Output the [X, Y] coordinate of the center of the cell containing the given text.  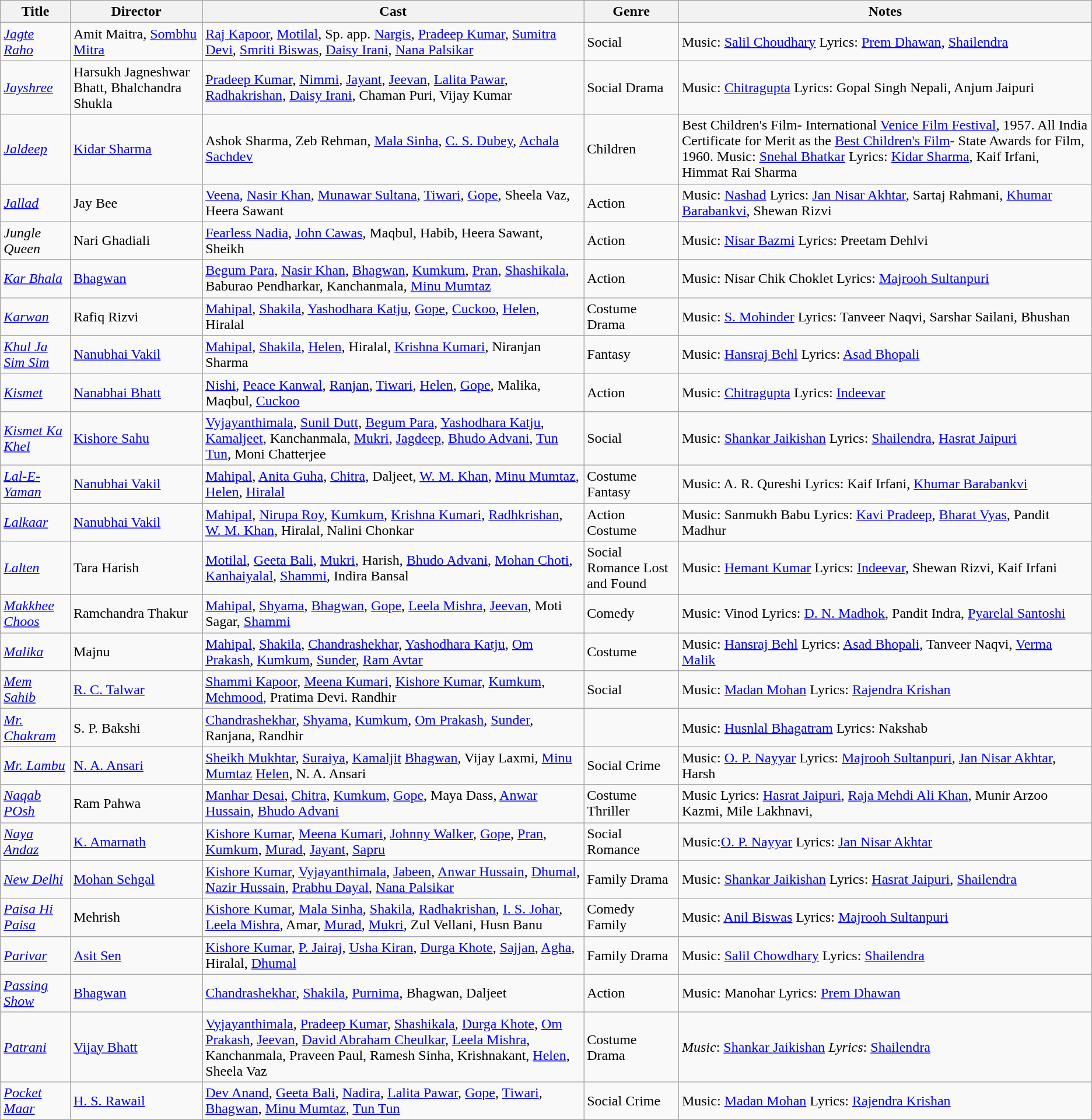
Music: Nisar Chik Choklet Lyrics: Majrooh Sultanpuri [885, 279]
New Delhi [36, 880]
Amit Maitra, Sombhu Mitra [136, 42]
H. S. Rawail [136, 1100]
Begum Para, Nasir Khan, Bhagwan, Kumkum, Pran, Shashikala, Baburao Pendharkar, Kanchanmala, Minu Mumtaz [393, 279]
Kishore Sahu [136, 438]
Cast [393, 12]
Lalkaar [36, 521]
Mahipal, Anita Guha, Chitra, Daljeet, W. M. Khan, Minu Mumtaz, Helen, Hiralal [393, 484]
Manhar Desai, Chitra, Kumkum, Gope, Maya Dass, Anwar Hussain, Bhudo Advani [393, 804]
Fearless Nadia, John Cawas, Maqbul, Habib, Heera Sawant, Sheikh [393, 240]
Mr. Chakram [36, 728]
Music: Chitragupta Lyrics: Gopal Singh Nepali, Anjum Jaipuri [885, 87]
Music Lyrics: Hasrat Jaipuri, Raja Mehdi Ali Khan, Munir Arzoo Kazmi, Mile Lakhnavi, [885, 804]
Music: Shankar Jaikishan Lyrics: Shailendra, Hasrat Jaipuri [885, 438]
Music: S. Mohinder Lyrics: Tanveer Naqvi, Sarshar Sailani, Bhushan [885, 316]
Pocket Maar [36, 1100]
Mohan Sehgal [136, 880]
Nishi, Peace Kanwal, Ranjan, Tiwari, Helen, Gope, Malika, Maqbul, Cuckoo [393, 392]
Comedy [631, 614]
Dev Anand, Geeta Bali, Nadira, Lalita Pawar, Gope, Tiwari, Bhagwan, Minu Mumtaz, Tun Tun [393, 1100]
Khul Ja Sim Sim [36, 355]
Music: A. R. Qureshi Lyrics: Kaif Irfani, Khumar Barabankvi [885, 484]
Title [36, 12]
Music: Hansraj Behl Lyrics: Asad Bhopali [885, 355]
Raj Kapoor, Motilal, Sp. app. Nargis, Pradeep Kumar, Sumitra Devi, Smriti Biswas, Daisy Irani, Nana Palsikar [393, 42]
Naya Andaz [36, 841]
Director [136, 12]
Kishore Kumar, Mala Sinha, Shakila, Radhakrishan, I. S. Johar, Leela Mishra, Amar, Murad, Mukri, Zul Vellani, Husn Banu [393, 917]
Nari Ghadiali [136, 240]
Lalten [36, 568]
Music: Salil Choudhary Lyrics: Prem Dhawan, Shailendra [885, 42]
Kishore Kumar, Vyjayanthimala, Jabeen, Anwar Hussain, Dhumal, Nazir Hussain, Prabhu Dayal, Nana Palsikar [393, 880]
Kishore Kumar, Meena Kumari, Johnny Walker, Gope, Pran, Kumkum, Murad, Jayant, Sapru [393, 841]
Genre [631, 12]
Music: Hemant Kumar Lyrics: Indeevar, Shewan Rizvi, Kaif Irfani [885, 568]
Music: Shankar Jaikishan Lyrics: Shailendra [885, 1046]
Mahipal, Shakila, Yashodhara Katju, Gope, Cuckoo, Helen, Hiralal [393, 316]
Chandrashekhar, Shyama, Kumkum, Om Prakash, Sunder, Ranjana, Randhir [393, 728]
Ashok Sharma, Zeb Rehman, Mala Sinha, C. S. Dubey, Achala Sachdev [393, 149]
Harsukh Jagneshwar Bhatt, Bhalchandra Shukla [136, 87]
Kidar Sharma [136, 149]
Costume Fantasy [631, 484]
Chandrashekhar, Shakila, Purnima, Bhagwan, Daljeet [393, 993]
Music: Hansraj Behl Lyrics: Asad Bhopali, Tanveer Naqvi, Verma Malik [885, 652]
Tara Harish [136, 568]
Children [631, 149]
Kismet Ka Khel [36, 438]
Music: Anil Biswas Lyrics: Majrooh Sultanpuri [885, 917]
Majnu [136, 652]
Vyjayanthimala, Sunil Dutt, Begum Para, Yashodhara Katju, Kamaljeet, Kanchanmala, Mukri, Jagdeep, Bhudo Advani, Tun Tun, Moni Chatterjee [393, 438]
Comedy Family [631, 917]
S. P. Bakshi [136, 728]
Mehrish [136, 917]
Jay Bee [136, 203]
Passing Show [36, 993]
Music: Manohar Lyrics: Prem Dhawan [885, 993]
Music: Sanmukh Babu Lyrics: Kavi Pradeep, Bharat Vyas, Pandit Madhur [885, 521]
N. A. Ansari [136, 765]
Social Romance Lost and Found [631, 568]
Mahipal, Shyama, Bhagwan, Gope, Leela Mishra, Jeevan, Moti Sagar, Shammi [393, 614]
Music:O. P. Nayyar Lyrics: Jan Nisar Akhtar [885, 841]
Mahipal, Nirupa Roy, Kumkum, Krishna Kumari, Radhkrishan, W. M. Khan, Hiralal, Nalini Chonkar [393, 521]
Ram Pahwa [136, 804]
Nanabhai Bhatt [136, 392]
Motilal, Geeta Bali, Mukri, Harish, Bhudo Advani, Mohan Choti, Kanhaiyalal, Shammi, Indira Bansal [393, 568]
Music: Salil Chowdhary Lyrics: Shailendra [885, 956]
Jallad [36, 203]
Rafiq Rizvi [136, 316]
Patrani [36, 1046]
Paisa Hi Paisa [36, 917]
Ramchandra Thakur [136, 614]
Shammi Kapoor, Meena Kumari, Kishore Kumar, Kumkum, Mehmood, Pratima Devi. Randhir [393, 689]
Asit Sen [136, 956]
Kismet [36, 392]
Malika [36, 652]
Social Romance [631, 841]
Music: Shankar Jaikishan Lyrics: Hasrat Jaipuri, Shailendra [885, 880]
Kar Bhala [36, 279]
Music: Husnlal Bhagatram Lyrics: Nakshab [885, 728]
Music: Nashad Lyrics: Jan Nisar Akhtar, Sartaj Rahmani, Khumar Barabankvi, Shewan Rizvi [885, 203]
Music: Vinod Lyrics: D. N. Madhok, Pandit Indra, Pyarelal Santoshi [885, 614]
Jaldeep [36, 149]
Naqab POsh [36, 804]
Mr. Lambu [36, 765]
Music: Nisar Bazmi Lyrics: Preetam Dehlvi [885, 240]
Music: O. P. Nayyar Lyrics: Majrooh Sultanpuri, Jan Nisar Akhtar, Harsh [885, 765]
Veena, Nasir Khan, Munawar Sultana, Tiwari, Gope, Sheela Vaz, Heera Sawant [393, 203]
Kishore Kumar, P. Jairaj, Usha Kiran, Durga Khote, Sajjan, Agha, Hiralal, Dhumal [393, 956]
Action Costume [631, 521]
Costume [631, 652]
Mem Sahib [36, 689]
Lal-E-Yaman [36, 484]
Fantasy [631, 355]
Makkhee Choos [36, 614]
Jayshree [36, 87]
Karwan [36, 316]
Music: Chitragupta Lyrics: Indeevar [885, 392]
Parivar [36, 956]
Vijay Bhatt [136, 1046]
Notes [885, 12]
Social Drama [631, 87]
Mahipal, Shakila, Helen, Hiralal, Krishna Kumari, Niranjan Sharma [393, 355]
Mahipal, Shakila, Chandrashekhar, Yashodhara Katju, Om Prakash, Kumkum, Sunder, Ram Avtar [393, 652]
Jungle Queen [36, 240]
R. C. Talwar [136, 689]
Costume Thriller [631, 804]
Pradeep Kumar, Nimmi, Jayant, Jeevan, Lalita Pawar, Radhakrishan, Daisy Irani, Chaman Puri, Vijay Kumar [393, 87]
Sheikh Mukhtar, Suraiya, Kamaljit Bhagwan, Vijay Laxmi, Minu Mumtaz Helen, N. A. Ansari [393, 765]
Jagte Raho [36, 42]
K. Amarnath [136, 841]
